Return the [X, Y] coordinate for the center point of the cell that contains the specified text.  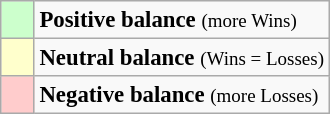
Positive balance (more Wins) [182, 20]
Neutral balance (Wins = Losses) [182, 58]
Negative balance (more Losses) [182, 95]
